Output the [x, y] coordinate of the center of the cell containing the given text.  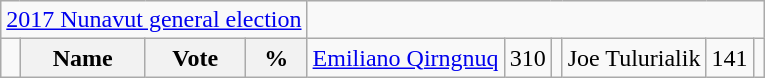
Name [82, 58]
Joe Tulurialik [634, 58]
Emiliano Qirngnuq [406, 58]
Vote [195, 58]
310 [528, 58]
141 [730, 58]
% [276, 58]
2017 Nunavut general election [154, 20]
